Return the (x, y) coordinate for the center point of the cell that contains the specified text.  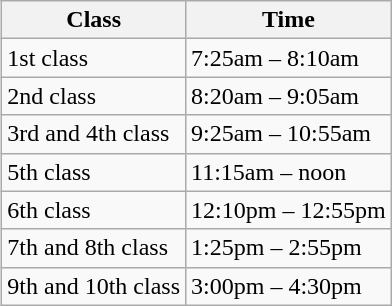
Class (94, 20)
3rd and 4th class (94, 134)
7:25am – 8:10am (289, 58)
8:20am – 9:05am (289, 96)
Time (289, 20)
1:25pm – 2:55pm (289, 248)
3:00pm – 4:30pm (289, 286)
11:15am – noon (289, 172)
1st class (94, 58)
5th class (94, 172)
2nd class (94, 96)
12:10pm – 12:55pm (289, 210)
9:25am – 10:55am (289, 134)
7th and 8th class (94, 248)
9th and 10th class (94, 286)
6th class (94, 210)
